Identify which cell holds the provided text, then report its (x, y) central coordinate. 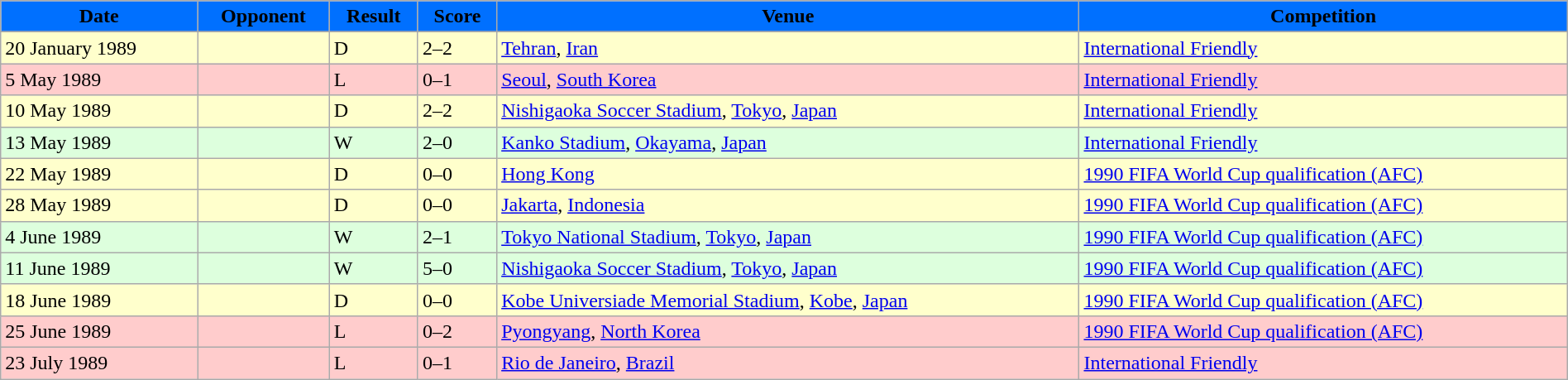
2–0 (457, 142)
20 January 1989 (99, 48)
11 June 1989 (99, 268)
22 May 1989 (99, 174)
Tehran, Iran (788, 48)
13 May 1989 (99, 142)
Hong Kong (788, 174)
23 July 1989 (99, 363)
Opponent (264, 17)
2–1 (457, 237)
Rio de Janeiro, Brazil (788, 363)
Pyongyang, North Korea (788, 331)
25 June 1989 (99, 331)
Result (374, 17)
Date (99, 17)
Venue (788, 17)
0–2 (457, 331)
Kobe Universiade Memorial Stadium, Kobe, Japan (788, 300)
Tokyo National Stadium, Tokyo, Japan (788, 237)
5 May 1989 (99, 79)
Seoul, South Korea (788, 79)
Jakarta, Indonesia (788, 205)
4 June 1989 (99, 237)
Kanko Stadium, Okayama, Japan (788, 142)
18 June 1989 (99, 300)
5–0 (457, 268)
10 May 1989 (99, 111)
28 May 1989 (99, 205)
Competition (1323, 17)
Score (457, 17)
